Capture the cell that displays the provided text and extract its (X, Y) central coordinate. 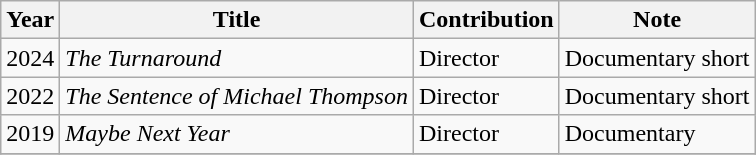
2024 (30, 58)
2019 (30, 134)
Documentary (657, 134)
Title (237, 20)
Year (30, 20)
Note (657, 20)
Maybe Next Year (237, 134)
The Sentence of Michael Thompson (237, 96)
The Turnaround (237, 58)
Contribution (486, 20)
2022 (30, 96)
